For the text-containing cell, return its midpoint in (x, y) coordinate format. 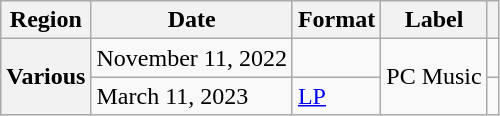
March 11, 2023 (192, 96)
Region (46, 20)
Various (46, 77)
November 11, 2022 (192, 58)
Format (336, 20)
LP (336, 96)
Label (434, 20)
PC Music (434, 77)
Date (192, 20)
